Output the [X, Y] coordinate of the center of the cell containing the given text.  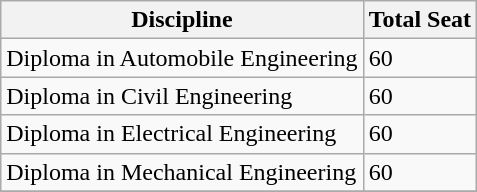
Discipline [182, 20]
Total Seat [420, 20]
Diploma in Automobile Engineering [182, 58]
Diploma in Civil Engineering [182, 96]
Diploma in Electrical Engineering [182, 134]
Diploma in Mechanical Engineering [182, 172]
